Return the [X, Y] coordinate for the center point of the cell that contains the specified text.  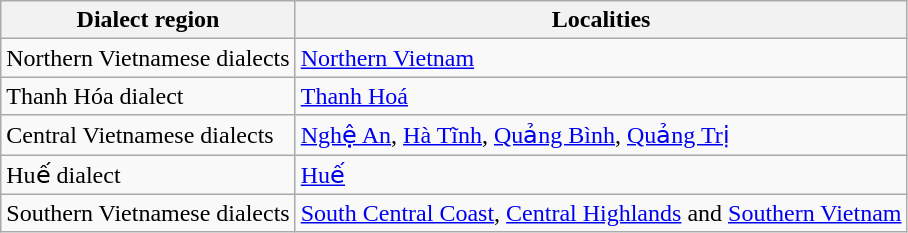
Southern Vietnamese dialects [148, 213]
Huế dialect [148, 174]
Thanh Hoá [601, 96]
Dialect region [148, 20]
Huế [601, 174]
South Central Coast, Central Highlands and Southern Vietnam [601, 213]
Northern Vietnamese dialects [148, 58]
Northern Vietnam [601, 58]
Thanh Hóa dialect [148, 96]
Nghệ An, Hà Tĩnh, Quảng Bình, Quảng Trị [601, 135]
Central Vietnamese dialects [148, 135]
Localities [601, 20]
